Pinpoint the cell where the given text exists, returning its [X, Y] midpoint coordinate. 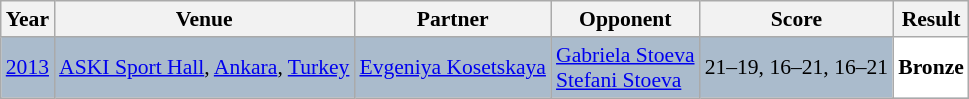
ASKI Sport Hall, Ankara, Turkey [204, 68]
Evgeniya Kosetskaya [452, 68]
21–19, 16–21, 16–21 [797, 68]
Venue [204, 19]
Score [797, 19]
Bronze [931, 68]
Partner [452, 19]
Result [931, 19]
Gabriela Stoeva Stefani Stoeva [626, 68]
2013 [28, 68]
Year [28, 19]
Opponent [626, 19]
